Return the [X, Y] coordinate for the center point of the cell that contains the specified text.  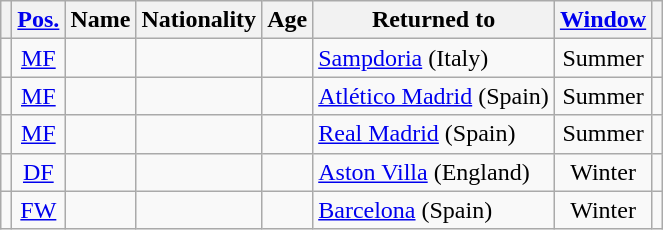
Real Madrid (Spain) [434, 134]
Pos. [38, 20]
Nationality [199, 20]
Sampdoria (Italy) [434, 58]
Age [288, 20]
Window [602, 20]
Returned to [434, 20]
Name [100, 20]
Atlético Madrid (Spain) [434, 96]
FW [38, 210]
Aston Villa (England) [434, 172]
Barcelona (Spain) [434, 210]
DF [38, 172]
